Search for the cell housing the specified text and yield its [x, y] center coordinate. 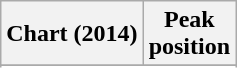
Peakposition [189, 34]
Chart (2014) [72, 34]
